Identify which cell holds the provided text, then report its [X, Y] central coordinate. 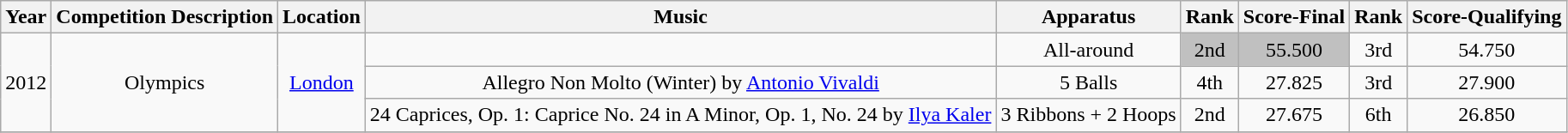
27.825 [1293, 82]
5 Balls [1089, 82]
Music [680, 17]
27.675 [1293, 115]
Olympics [165, 82]
24 Caprices, Op. 1: Caprice No. 24 in A Minor, Op. 1, No. 24 by Ilya Kaler [680, 115]
2012 [26, 82]
3 Ribbons + 2 Hoops [1089, 115]
4th [1209, 82]
Apparatus [1089, 17]
27.900 [1487, 82]
Score-Qualifying [1487, 17]
Score-Final [1293, 17]
54.750 [1487, 50]
6th [1379, 115]
London [322, 82]
Allegro Non Molto (Winter) by Antonio Vivaldi [680, 82]
Year [26, 17]
55.500 [1293, 50]
Location [322, 17]
26.850 [1487, 115]
Competition Description [165, 17]
All-around [1089, 50]
